Return [x, y] of the center of cell containing provided text 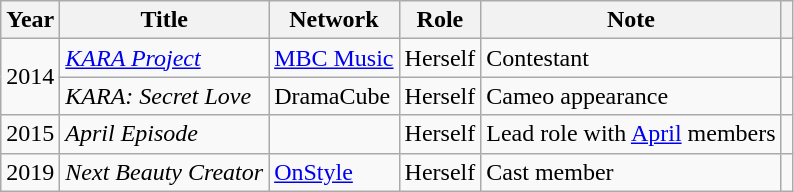
MBC Music [334, 58]
Year [30, 20]
2019 [30, 172]
DramaCube [334, 96]
April Episode [164, 134]
OnStyle [334, 172]
Next Beauty Creator [164, 172]
Contestant [631, 58]
KARA: Secret Love [164, 96]
KARA Project [164, 58]
2014 [30, 77]
Cast member [631, 172]
Network [334, 20]
2015 [30, 134]
Cameo appearance [631, 96]
Role [440, 20]
Lead role with April members [631, 134]
Title [164, 20]
Note [631, 20]
